For the text-containing cell, return its midpoint in [x, y] coordinate format. 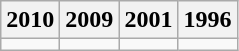
2001 [148, 20]
2009 [90, 20]
1996 [208, 20]
2010 [30, 20]
